Provide the [x, y] coordinate of the cell's center where the given text is located.  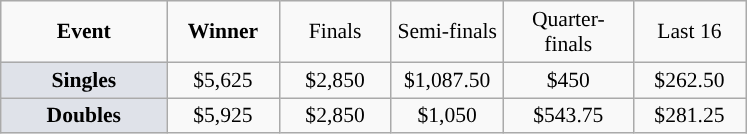
Semi-finals [447, 32]
$1,050 [447, 116]
$281.25 [689, 116]
$5,625 [223, 80]
Quarter-finals [568, 32]
Event [84, 32]
$5,925 [223, 116]
Doubles [84, 116]
Last 16 [689, 32]
$450 [568, 80]
$1,087.50 [447, 80]
$262.50 [689, 80]
Singles [84, 80]
$543.75 [568, 116]
Winner [223, 32]
Finals [335, 32]
